Locate the cell with the specified text and output its [X, Y] center coordinate. 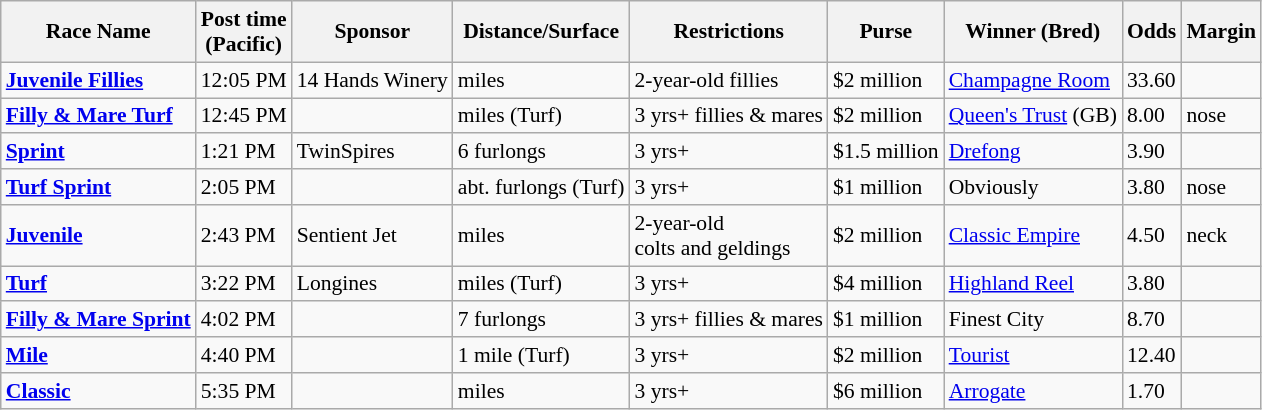
1.70 [1152, 391]
Restrictions [728, 32]
TwinSpires [372, 152]
Odds [1152, 32]
2-year-oldcolts and geldings [728, 236]
Arrogate [1033, 391]
2:05 PM [244, 187]
Classic Empire [1033, 236]
Longines [372, 284]
8.00 [1152, 116]
Race Name [98, 32]
1 mile (Turf) [542, 355]
$6 million [886, 391]
6 furlongs [542, 152]
abt. furlongs (Turf) [542, 187]
Purse [886, 32]
Distance/Surface [542, 32]
3.90 [1152, 152]
Obviously [1033, 187]
Margin [1221, 32]
Sentient Jet [372, 236]
Filly & Mare Sprint [98, 320]
2:43 PM [244, 236]
Champagne Room [1033, 80]
Sprint [98, 152]
Filly & Mare Turf [98, 116]
12.40 [1152, 355]
Sponsor [372, 32]
3:22 PM [244, 284]
neck [1221, 236]
7 furlongs [542, 320]
4.50 [1152, 236]
$1.5 million [886, 152]
Winner (Bred) [1033, 32]
12:05 PM [244, 80]
Juvenile Fillies [98, 80]
Queen's Trust (GB) [1033, 116]
Highland Reel [1033, 284]
5:35 PM [244, 391]
Finest City [1033, 320]
$4 million [886, 284]
Tourist [1033, 355]
4:40 PM [244, 355]
8.70 [1152, 320]
Juvenile [98, 236]
4:02 PM [244, 320]
Turf [98, 284]
2-year-old fillies [728, 80]
Turf Sprint [98, 187]
33.60 [1152, 80]
Post time(Pacific) [244, 32]
1:21 PM [244, 152]
14 Hands Winery [372, 80]
Drefong [1033, 152]
12:45 PM [244, 116]
Mile [98, 355]
Classic [98, 391]
